Return (x, y) of the center of cell containing provided text 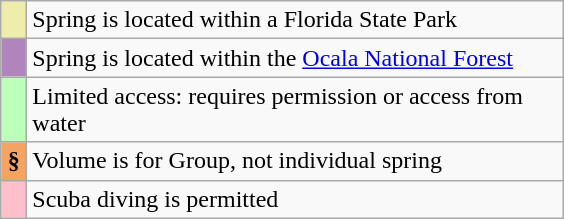
Limited access: requires permission or access from water (295, 110)
Spring is located within a Florida State Park (295, 20)
Scuba diving is permitted (295, 199)
Spring is located within the Ocala National Forest (295, 58)
§ (14, 161)
Volume is for Group, not individual spring (295, 161)
